Determine the (x, y) coordinate at the center of the cell enclosing the given text.  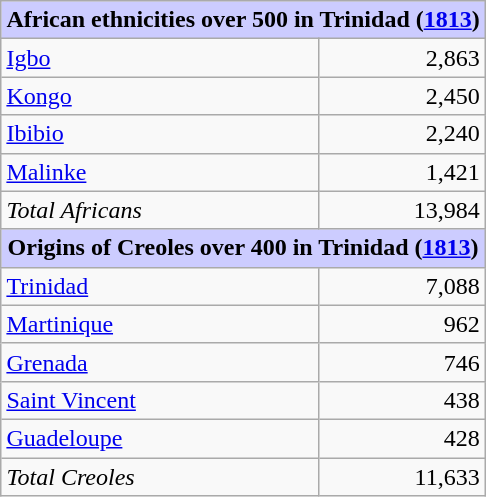
2,240 (402, 134)
Guadeloupe (160, 438)
962 (402, 324)
Igbo (160, 58)
Origins of Creoles over 400 in Trinidad (1813) (243, 248)
11,633 (402, 477)
Trinidad (160, 286)
Ibibio (160, 134)
Kongo (160, 96)
Martinique (160, 324)
1,421 (402, 172)
7,088 (402, 286)
Total Creoles (160, 477)
African ethnicities over 500 in Trinidad (1813) (243, 20)
13,984 (402, 210)
2,863 (402, 58)
Total Africans (160, 210)
746 (402, 362)
Saint Vincent (160, 400)
428 (402, 438)
2,450 (402, 96)
438 (402, 400)
Malinke (160, 172)
Grenada (160, 362)
